Capture the cell that displays the provided text and extract its (x, y) central coordinate. 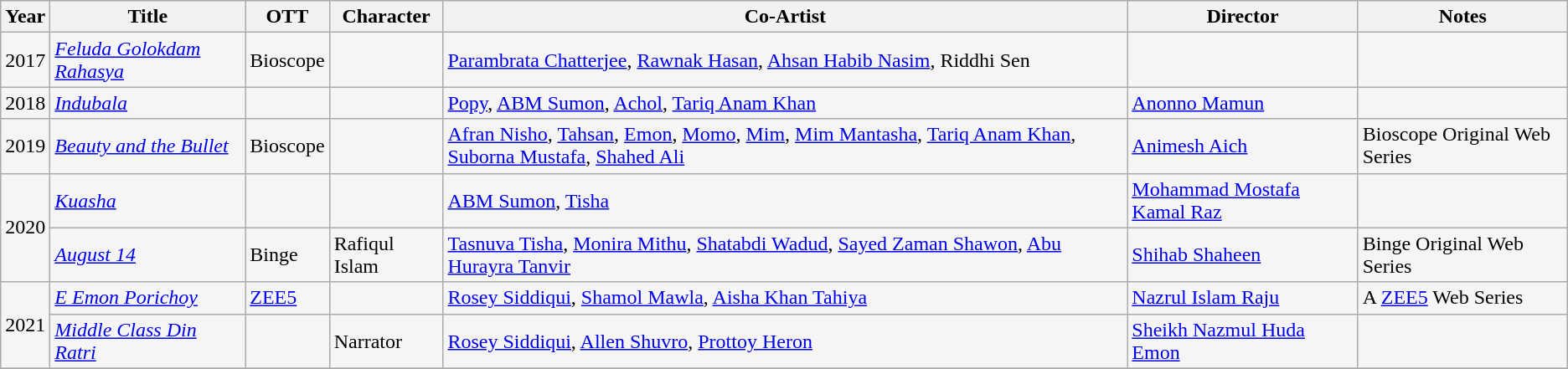
Sheikh Nazmul Huda Emon (1243, 341)
Character (386, 17)
Parambrata Chatterjee, Rawnak Hasan, Ahsan Habib Nasim, Riddhi Sen (786, 60)
Year (25, 17)
Indubala (147, 103)
Feluda Golokdam Rahasya (147, 60)
Mohammad Mostafa Kamal Raz (1243, 201)
Beauty and the Bullet (147, 146)
Rosey Siddiqui, Shamol Mawla, Aisha Khan Tahiya (786, 298)
Nazrul Islam Raju (1243, 298)
Bioscope Original Web Series (1462, 146)
2021 (25, 325)
Title (147, 17)
2018 (25, 103)
August 14 (147, 254)
Popy, ABM Sumon, Achol, Tariq Anam Khan (786, 103)
Binge (287, 254)
Co-Artist (786, 17)
Rosey Siddiqui, Allen Shuvro, Prottoy Heron (786, 341)
A ZEE5 Web Series (1462, 298)
OTT (287, 17)
Shihab Shaheen (1243, 254)
Animesh Aich (1243, 146)
2019 (25, 146)
Notes (1462, 17)
2020 (25, 228)
Middle Class Din Ratri (147, 341)
Tasnuva Tisha, Monira Mithu, Shatabdi Wadud, Sayed Zaman Shawon, Abu Hurayra Tanvir (786, 254)
Afran Nisho, Tahsan, Emon, Momo, Mim, Mim Mantasha, Tariq Anam Khan, Suborna Mustafa, Shahed Ali (786, 146)
ZEE5 (287, 298)
ABM Sumon, Tisha (786, 201)
E Emon Porichoy (147, 298)
Binge Original Web Series (1462, 254)
Narrator (386, 341)
2017 (25, 60)
Director (1243, 17)
Anonno Mamun (1243, 103)
Kuasha (147, 201)
Rafiqul Islam (386, 254)
